Find where the given text appears and provide that cell's center as [x, y] coordinate. 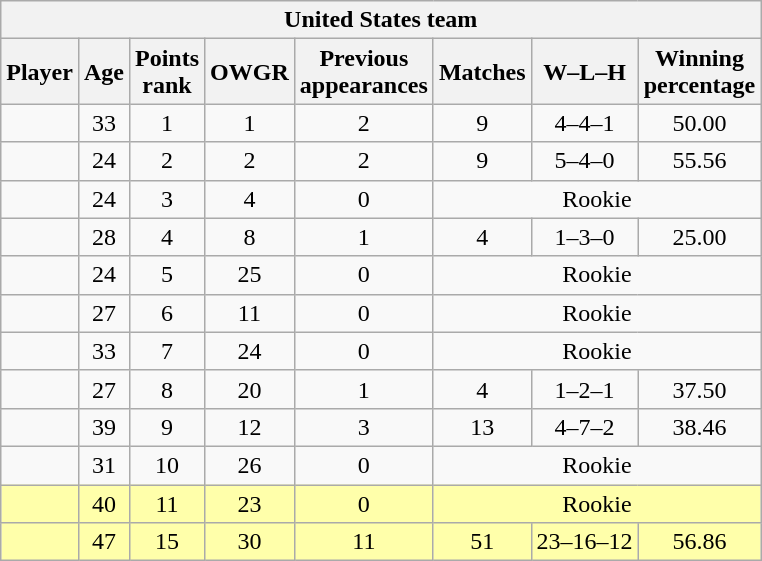
23–16–12 [584, 542]
40 [104, 503]
38.46 [700, 427]
1–2–1 [584, 389]
39 [104, 427]
23 [250, 503]
7 [166, 351]
5 [166, 275]
25 [250, 275]
4–4–1 [584, 123]
1–3–0 [584, 237]
47 [104, 542]
5–4–0 [584, 161]
Matches [482, 72]
12 [250, 427]
20 [250, 389]
13 [482, 427]
10 [166, 465]
W–L–H [584, 72]
Player [40, 72]
28 [104, 237]
Age [104, 72]
25.00 [700, 237]
15 [166, 542]
50.00 [700, 123]
26 [250, 465]
United States team [381, 20]
4–7–2 [584, 427]
Pointsrank [166, 72]
30 [250, 542]
31 [104, 465]
51 [482, 542]
Winningpercentage [700, 72]
56.86 [700, 542]
37.50 [700, 389]
6 [166, 313]
OWGR [250, 72]
55.56 [700, 161]
Previousappearances [364, 72]
